Capture the cell that displays the provided text and extract its [x, y] central coordinate. 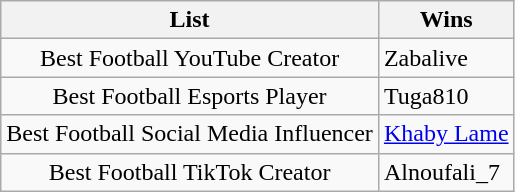
Tuga810 [446, 96]
List [190, 20]
Best Football TikTok Creator [190, 172]
Zabalive [446, 58]
Best Football Esports Player [190, 96]
Best Football Social Media Influencer [190, 134]
Khaby Lame [446, 134]
Best Football YouTube Creator [190, 58]
Wins [446, 20]
Alnoufali_7 [446, 172]
